Find where the given text appears and provide that cell's center as (x, y) coordinate. 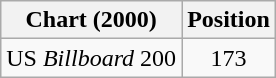
US Billboard 200 (92, 58)
Position (229, 20)
173 (229, 58)
Chart (2000) (92, 20)
